Identify which cell holds the provided text, then report its [X, Y] central coordinate. 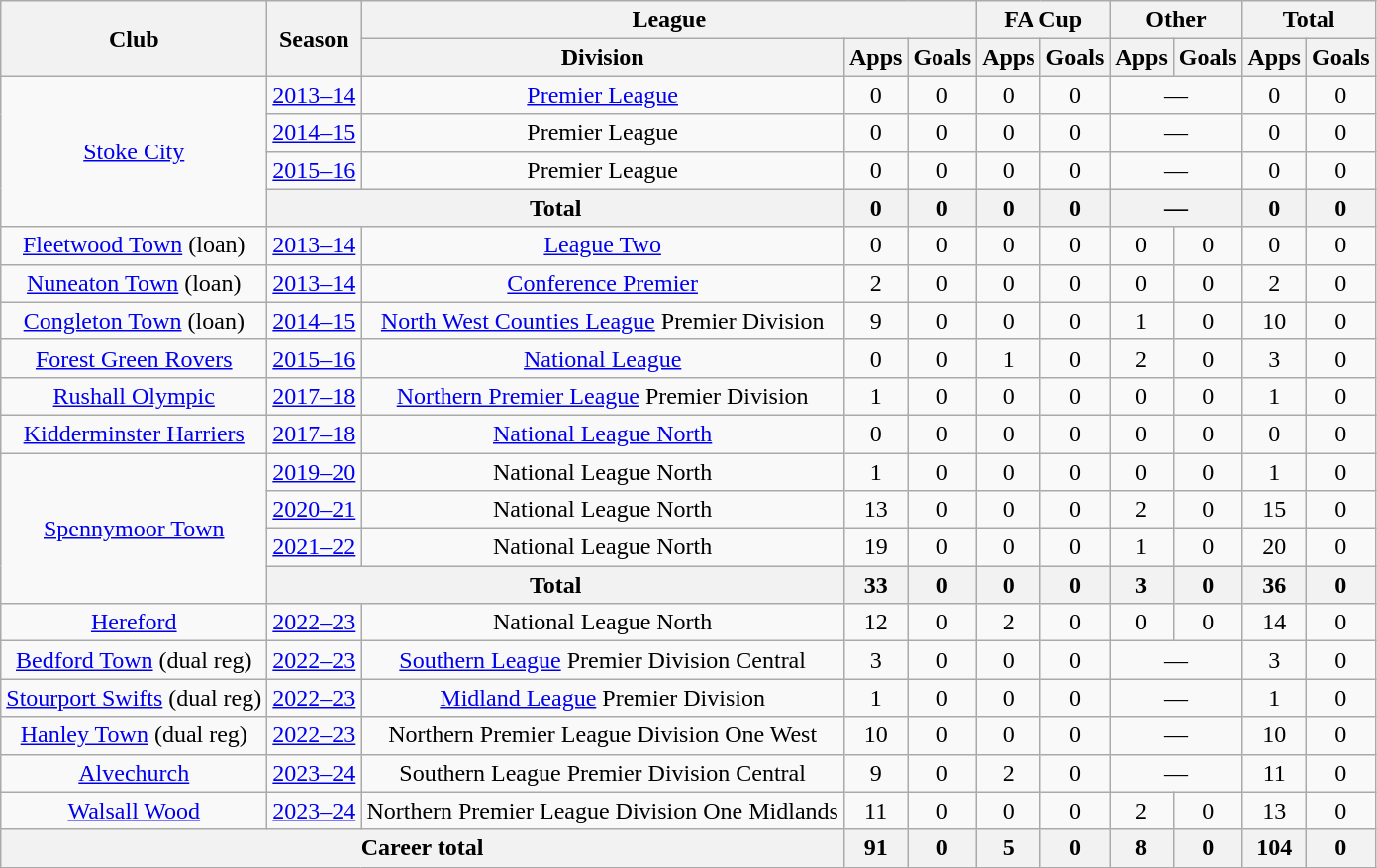
19 [875, 547]
Spennymoor Town [135, 529]
Stoke City [135, 151]
20 [1274, 547]
Career total [423, 848]
2020–21 [315, 510]
Congleton Town (loan) [135, 321]
Division [603, 57]
FA Cup [1043, 20]
14 [1274, 623]
Hereford [135, 623]
League Two [603, 245]
Bedford Town (dual reg) [135, 660]
91 [875, 848]
Kidderminster Harriers [135, 434]
Midland League Premier Division [603, 698]
Club [135, 39]
Season [315, 39]
Rushall Olympic [135, 396]
104 [1274, 848]
12 [875, 623]
2019–20 [315, 472]
National League [603, 358]
33 [875, 585]
Walsall Wood [135, 811]
Stourport Swifts (dual reg) [135, 698]
8 [1141, 848]
36 [1274, 585]
Northern Premier League Division One West [603, 735]
Nuneaton Town (loan) [135, 283]
Northern Premier League Premier Division [603, 396]
Conference Premier [603, 283]
League [669, 20]
15 [1274, 510]
5 [1009, 848]
Northern Premier League Division One Midlands [603, 811]
Alvechurch [135, 773]
Hanley Town (dual reg) [135, 735]
North West Counties League Premier Division [603, 321]
2021–22 [315, 547]
Fleetwood Town (loan) [135, 245]
Other [1176, 20]
Forest Green Rovers [135, 358]
